Search for the cell housing the specified text and yield its (x, y) center coordinate. 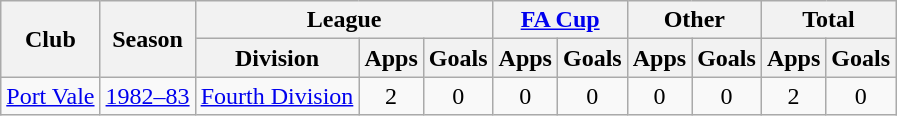
Other (694, 20)
Fourth Division (277, 96)
Club (50, 39)
Port Vale (50, 96)
FA Cup (560, 20)
Total (828, 20)
Division (277, 58)
Season (148, 39)
1982–83 (148, 96)
League (344, 20)
